Determine the (X, Y) coordinate at the center of the cell enclosing the given text.  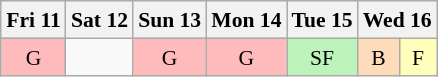
Mon 14 (246, 20)
Wed 16 (398, 20)
SF (322, 56)
F (418, 56)
Sat 12 (100, 20)
Fri 11 (34, 20)
Tue 15 (322, 20)
B (379, 56)
Sun 13 (170, 20)
